Locate the cell with the specified text and output its [X, Y] center coordinate. 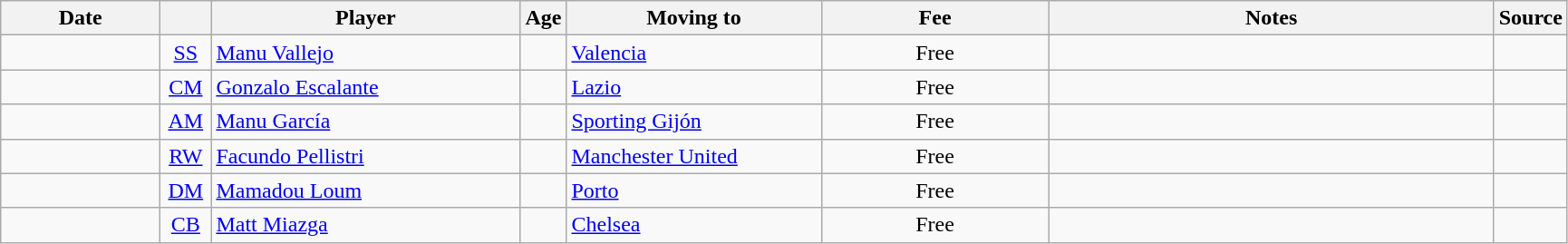
Manu Vallejo [366, 53]
Fee [935, 18]
Manchester United [694, 156]
Gonzalo Escalante [366, 87]
CB [186, 225]
Age [544, 18]
Facundo Pellistri [366, 156]
Notes [1271, 18]
CM [186, 87]
Mamadou Loum [366, 190]
Matt Miazga [366, 225]
AM [186, 122]
Moving to [694, 18]
Source [1530, 18]
Valencia [694, 53]
Lazio [694, 87]
Porto [694, 190]
Date [81, 18]
Manu García [366, 122]
Player [366, 18]
Sporting Gijón [694, 122]
Chelsea [694, 225]
SS [186, 53]
DM [186, 190]
RW [186, 156]
